Identify which cell holds the provided text, then report its (x, y) central coordinate. 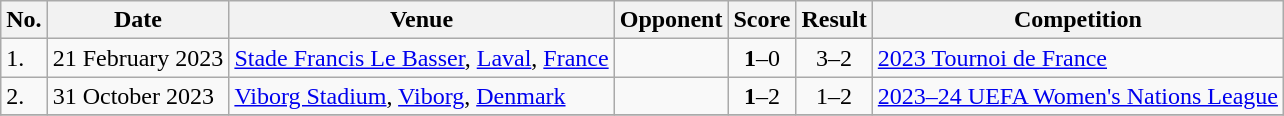
2023–24 UEFA Women's Nations League (1078, 96)
Venue (422, 20)
Opponent (671, 20)
Stade Francis Le Basser, Laval, France (422, 58)
Viborg Stadium, Viborg, Denmark (422, 96)
No. (24, 20)
2. (24, 96)
1. (24, 58)
2023 Tournoi de France (1078, 58)
Result (834, 20)
Score (762, 20)
Competition (1078, 20)
3–2 (834, 58)
21 February 2023 (138, 58)
31 October 2023 (138, 96)
1–0 (762, 58)
Date (138, 20)
